Scan for the cell matching the given text and deliver its [x, y] coordinate at center. 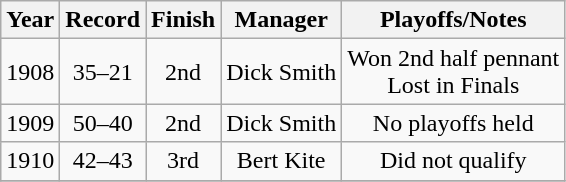
No playoffs held [454, 123]
1908 [30, 72]
Won 2nd half pennantLost in Finals [454, 72]
42–43 [103, 161]
1910 [30, 161]
35–21 [103, 72]
Did not qualify [454, 161]
Bert Kite [282, 161]
50–40 [103, 123]
Manager [282, 20]
3rd [184, 161]
1909 [30, 123]
Playoffs/Notes [454, 20]
Record [103, 20]
Year [30, 20]
Finish [184, 20]
